Return the [x, y] coordinate for the center point of the cell that contains the specified text.  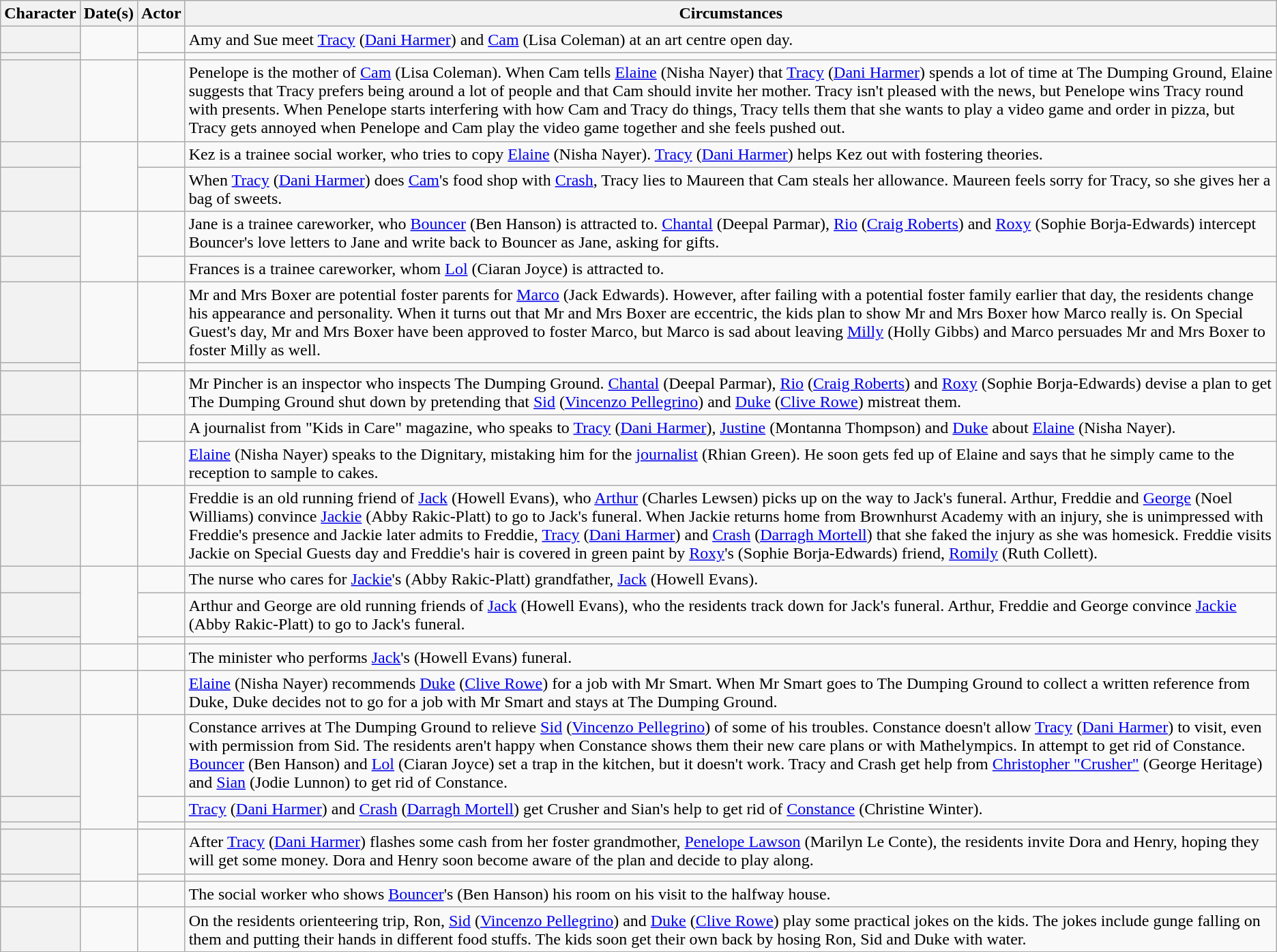
Character [40, 14]
The social worker who shows Bouncer's (Ben Hanson) his room on his visit to the halfway house. [731, 894]
Actor [161, 14]
Kez is a trainee social worker, who tries to copy Elaine (Nisha Nayer). Tracy (Dani Harmer) helps Kez out with fostering theories. [731, 154]
A journalist from "Kids in Care" magazine, who speaks to Tracy (Dani Harmer), Justine (Montanna Thompson) and Duke about Elaine (Nisha Nayer). [731, 428]
Amy and Sue meet Tracy (Dani Harmer) and Cam (Lisa Coleman) at an art centre open day. [731, 40]
The nurse who cares for Jackie's (Abby Rakic-Platt) grandfather, Jack (Howell Evans). [731, 580]
The minister who performs Jack's (Howell Evans) funeral. [731, 657]
Frances is a trainee careworker, whom Lol (Ciaran Joyce) is attracted to. [731, 269]
Circumstances [731, 14]
Date(s) [108, 14]
Tracy (Dani Harmer) and Crash (Darragh Mortell) get Crusher and Sian's help to get rid of Constance (Christine Winter). [731, 809]
